Scan for the cell matching the given text and deliver its [X, Y] coordinate at center. 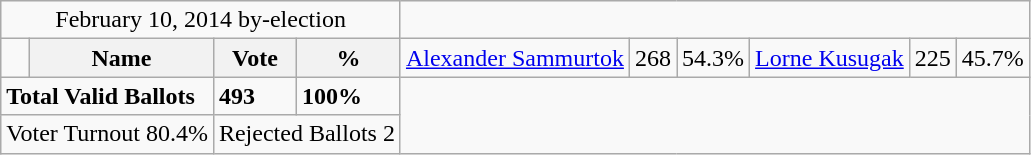
Name [121, 58]
February 10, 2014 by-election [201, 20]
Vote [254, 58]
54.3% [712, 58]
Voter Turnout 80.4% [108, 134]
Total Valid Ballots [108, 96]
493 [254, 96]
Alexander Sammurtok [514, 58]
Lorne Kusugak [830, 58]
% [349, 58]
268 [652, 58]
45.7% [992, 58]
225 [932, 58]
100% [349, 96]
Rejected Ballots 2 [306, 134]
